Find where the given text appears and provide that cell's center as (x, y) coordinate. 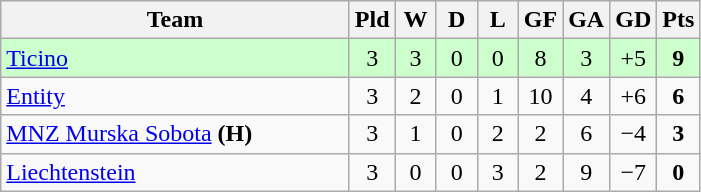
Pts (678, 20)
Entity (176, 96)
D (456, 20)
GF (540, 20)
GA (586, 20)
Pld (372, 20)
Ticino (176, 58)
+5 (634, 58)
8 (540, 58)
−4 (634, 134)
W (416, 20)
10 (540, 96)
GD (634, 20)
Team (176, 20)
+6 (634, 96)
L (498, 20)
Liechtenstein (176, 172)
4 (586, 96)
MNZ Murska Sobota (H) (176, 134)
−7 (634, 172)
